Determine the [x, y] coordinate at the center of the cell enclosing the given text.  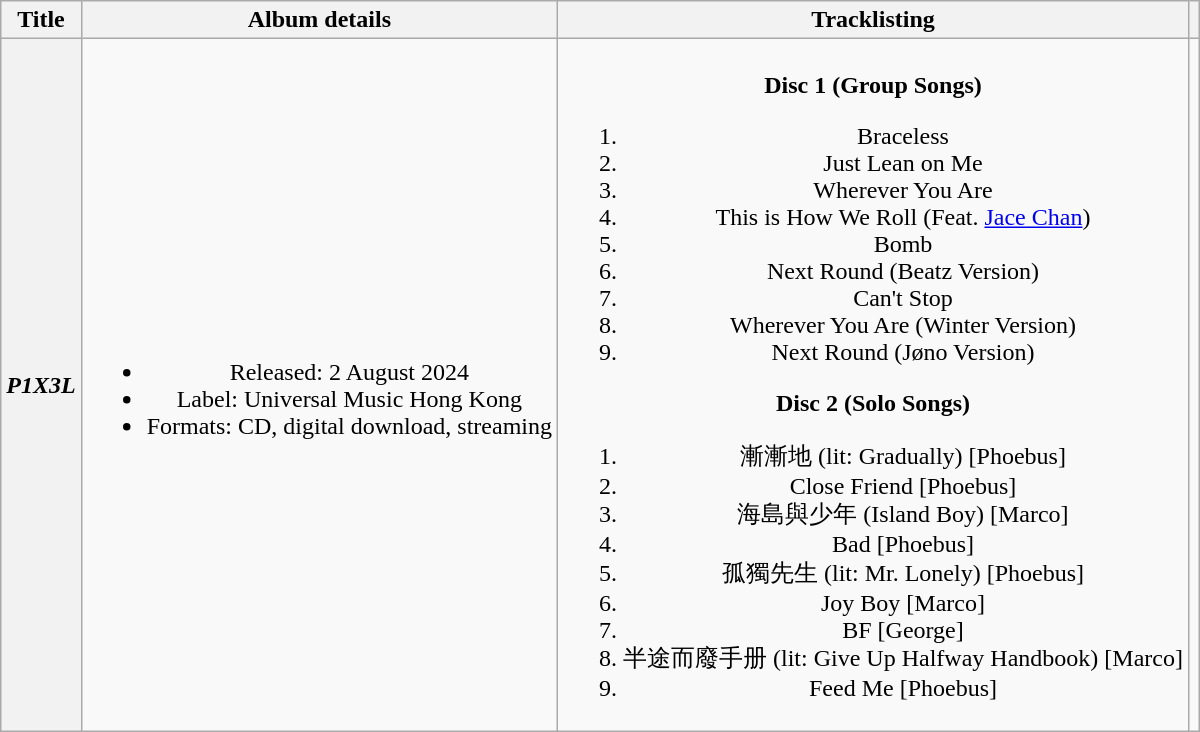
Tracklisting [874, 20]
P1X3L [41, 385]
Album details [319, 20]
Title [41, 20]
Released: 2 August 2024Label: Universal Music Hong KongFormats: CD, digital download, streaming [319, 385]
